Return [X, Y] of the center of cell containing provided text 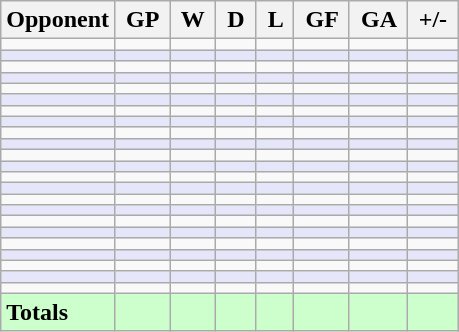
GA [378, 20]
D [236, 20]
L [275, 20]
GF [322, 20]
W [193, 20]
+/- [432, 20]
Opponent [58, 20]
GP [142, 20]
Totals [58, 312]
